Provide the [X, Y] coordinate of the cell's center where the given text is located.  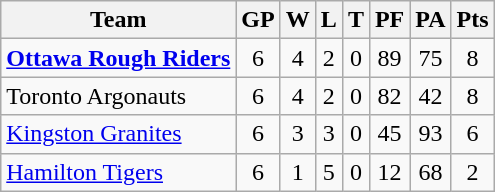
W [298, 20]
Pts [472, 20]
Kingston Granites [118, 134]
PF [389, 20]
82 [389, 96]
68 [430, 172]
L [328, 20]
93 [430, 134]
T [356, 20]
Team [118, 20]
Ottawa Rough Riders [118, 58]
1 [298, 172]
GP [258, 20]
89 [389, 58]
5 [328, 172]
45 [389, 134]
75 [430, 58]
42 [430, 96]
Hamilton Tigers [118, 172]
PA [430, 20]
Toronto Argonauts [118, 96]
12 [389, 172]
